Capture the cell that displays the provided text and extract its [X, Y] central coordinate. 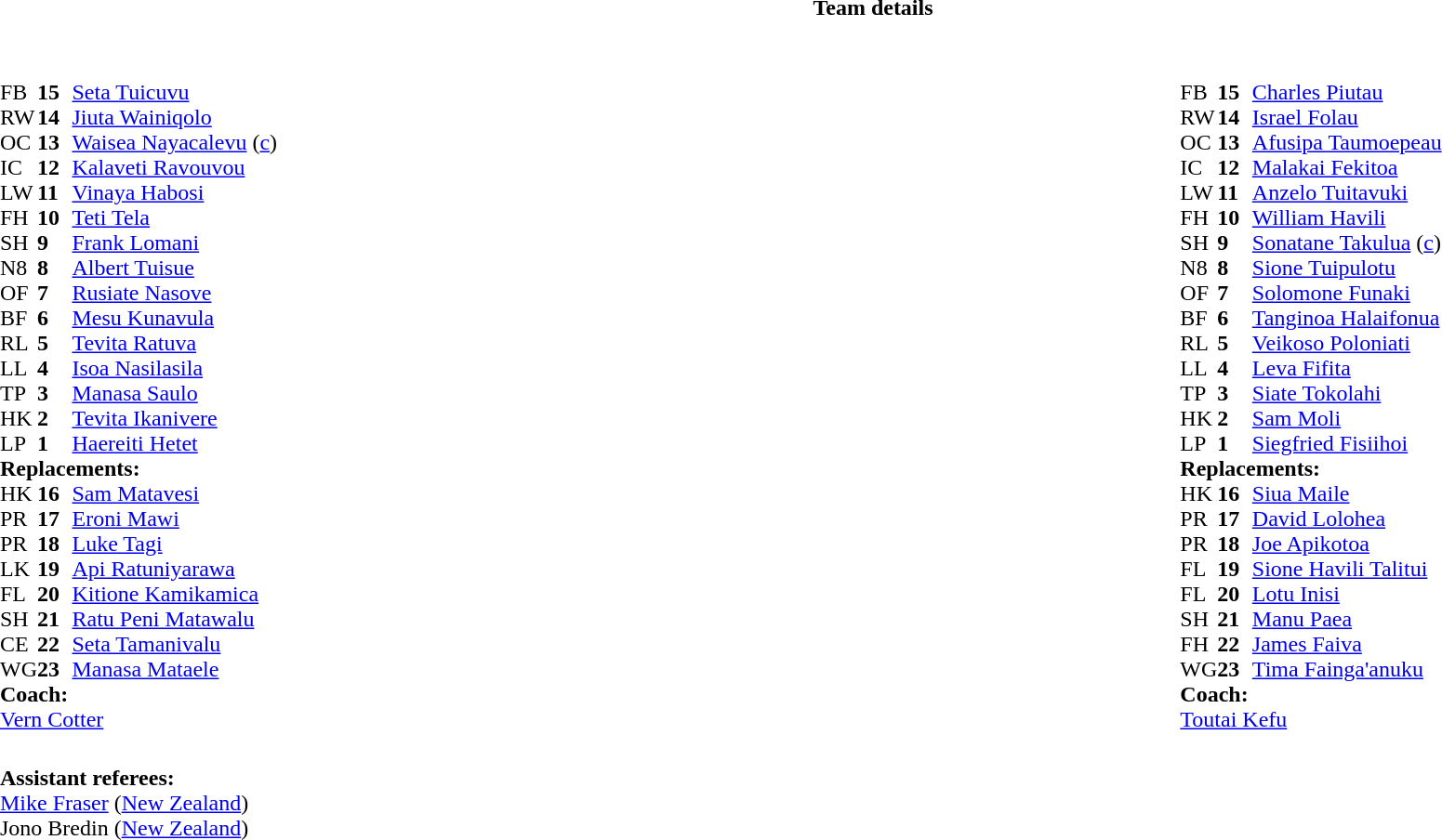
Israel Folau [1347, 117]
Kitione Kamikamica [175, 595]
Veikoso Poloniati [1347, 344]
Seta Tuicuvu [175, 93]
Tevita Ratuva [175, 344]
Sam Moli [1347, 418]
Charles Piutau [1347, 93]
Albert Tuisue [175, 268]
Waisea Nayacalevu (c) [175, 143]
Mesu Kunavula [175, 318]
Eroni Mawi [175, 518]
CE [19, 645]
Jiuta Wainiqolo [175, 117]
Manasa Saulo [175, 394]
Seta Tamanivalu [175, 645]
Joe Apikotoa [1347, 545]
Tevita Ikanivere [175, 418]
Solomone Funaki [1347, 294]
Lotu Inisi [1347, 595]
William Havili [1347, 217]
Tanginoa Halaifonua [1347, 318]
Anzelo Tuitavuki [1347, 193]
Leva Fifita [1347, 368]
Isoa Nasilasila [175, 368]
Vern Cotter [139, 719]
Sonatane Takulua (c) [1347, 243]
Siua Maile [1347, 494]
Kalaveti Ravouvou [175, 167]
Siegfried Fisiihoi [1347, 444]
David Lolohea [1347, 518]
Sam Matavesi [175, 494]
Manasa Mataele [175, 669]
Sione Tuipulotu [1347, 268]
Frank Lomani [175, 243]
Toutai Kefu [1311, 719]
Haereiti Hetet [175, 444]
Vinaya Habosi [175, 193]
Luke Tagi [175, 545]
Ratu Peni Matawalu [175, 619]
Api Ratuniyarawa [175, 569]
Siate Tokolahi [1347, 394]
Afusipa Taumoepeau [1347, 143]
Malakai Fekitoa [1347, 167]
LK [19, 569]
Manu Paea [1347, 619]
James Faiva [1347, 645]
Rusiate Nasove [175, 294]
Teti Tela [175, 217]
Tima Fainga'anuku [1347, 669]
Sione Havili Talitui [1347, 569]
